Output the (X, Y) coordinate of the center of the cell containing the given text.  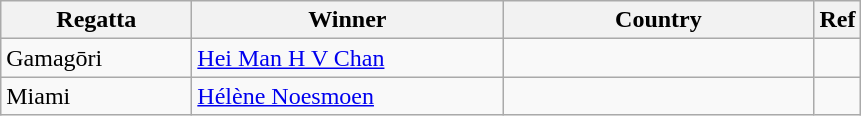
Country (658, 20)
Gamagōri (96, 58)
Ref (838, 20)
Hei Man H V Chan (348, 58)
Winner (348, 20)
Hélène Noesmoen (348, 96)
Regatta (96, 20)
Miami (96, 96)
